Pinpoint the cell where the given text exists, returning its [x, y] midpoint coordinate. 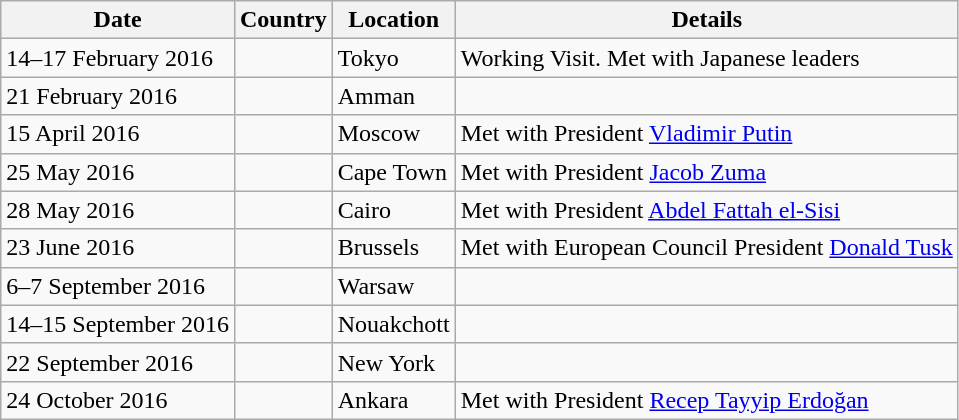
Brussels [394, 248]
6–7 September 2016 [118, 286]
Cairo [394, 210]
New York [394, 362]
Met with President Vladimir Putin [706, 134]
Met with President Abdel Fattah el-Sisi [706, 210]
15 April 2016 [118, 134]
Date [118, 20]
Details [706, 20]
Country [283, 20]
21 February 2016 [118, 96]
22 September 2016 [118, 362]
Warsaw [394, 286]
24 October 2016 [118, 400]
Tokyo [394, 58]
Met with President Jacob Zuma [706, 172]
Nouakchott [394, 324]
Cape Town [394, 172]
Location [394, 20]
14–15 September 2016 [118, 324]
Met with European Council President Donald Tusk [706, 248]
Moscow [394, 134]
Met with President Recep Tayyip Erdoğan [706, 400]
Amman [394, 96]
28 May 2016 [118, 210]
14–17 February 2016 [118, 58]
Ankara [394, 400]
Working Visit. Met with Japanese leaders [706, 58]
25 May 2016 [118, 172]
23 June 2016 [118, 248]
